Determine the [x, y] coordinate at the center of the cell enclosing the given text.  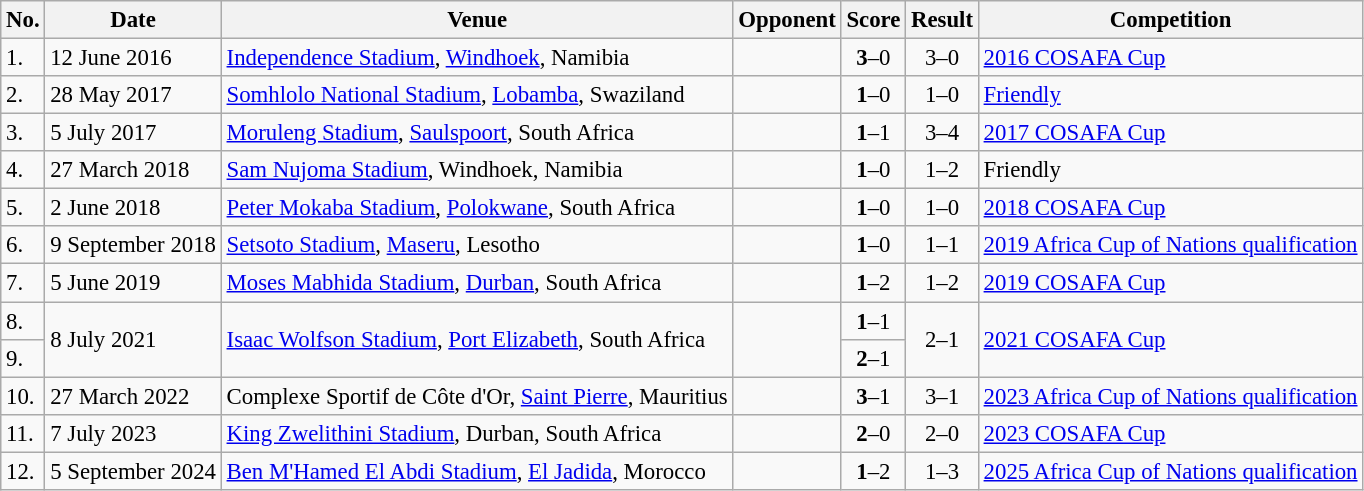
Moruleng Stadium, Saulspoort, South Africa [477, 133]
5. [23, 208]
9. [23, 358]
9 September 2018 [133, 245]
7. [23, 283]
5 July 2017 [133, 133]
28 May 2017 [133, 95]
5 June 2019 [133, 283]
Ben M'Hamed El Abdi Stadium, El Jadida, Morocco [477, 471]
Moses Mabhida Stadium, Durban, South Africa [477, 283]
1. [23, 58]
27 March 2018 [133, 170]
2023 Africa Cup of Nations qualification [1170, 396]
2016 COSAFA Cup [1170, 58]
Score [874, 20]
4. [23, 170]
No. [23, 20]
27 March 2022 [133, 396]
11. [23, 433]
3. [23, 133]
12 June 2016 [133, 58]
Date [133, 20]
Isaac Wolfson Stadium, Port Elizabeth, South Africa [477, 340]
2025 Africa Cup of Nations qualification [1170, 471]
2019 Africa Cup of Nations qualification [1170, 245]
12. [23, 471]
2. [23, 95]
1–3 [942, 471]
6. [23, 245]
Competition [1170, 20]
8. [23, 321]
2017 COSAFA Cup [1170, 133]
2021 COSAFA Cup [1170, 340]
5 September 2024 [133, 471]
2 June 2018 [133, 208]
King Zwelithini Stadium, Durban, South Africa [477, 433]
Opponent [787, 20]
2019 COSAFA Cup [1170, 283]
8 July 2021 [133, 340]
Complexe Sportif de Côte d'Or, Saint Pierre, Mauritius [477, 396]
Sam Nujoma Stadium, Windhoek, Namibia [477, 170]
Somhlolo National Stadium, Lobamba, Swaziland [477, 95]
Result [942, 20]
2023 COSAFA Cup [1170, 433]
2018 COSAFA Cup [1170, 208]
3–4 [942, 133]
Independence Stadium, Windhoek, Namibia [477, 58]
Venue [477, 20]
10. [23, 396]
7 July 2023 [133, 433]
Setsoto Stadium, Maseru, Lesotho [477, 245]
Peter Mokaba Stadium, Polokwane, South Africa [477, 208]
